Pinpoint the cell where the given text exists, returning its [X, Y] midpoint coordinate. 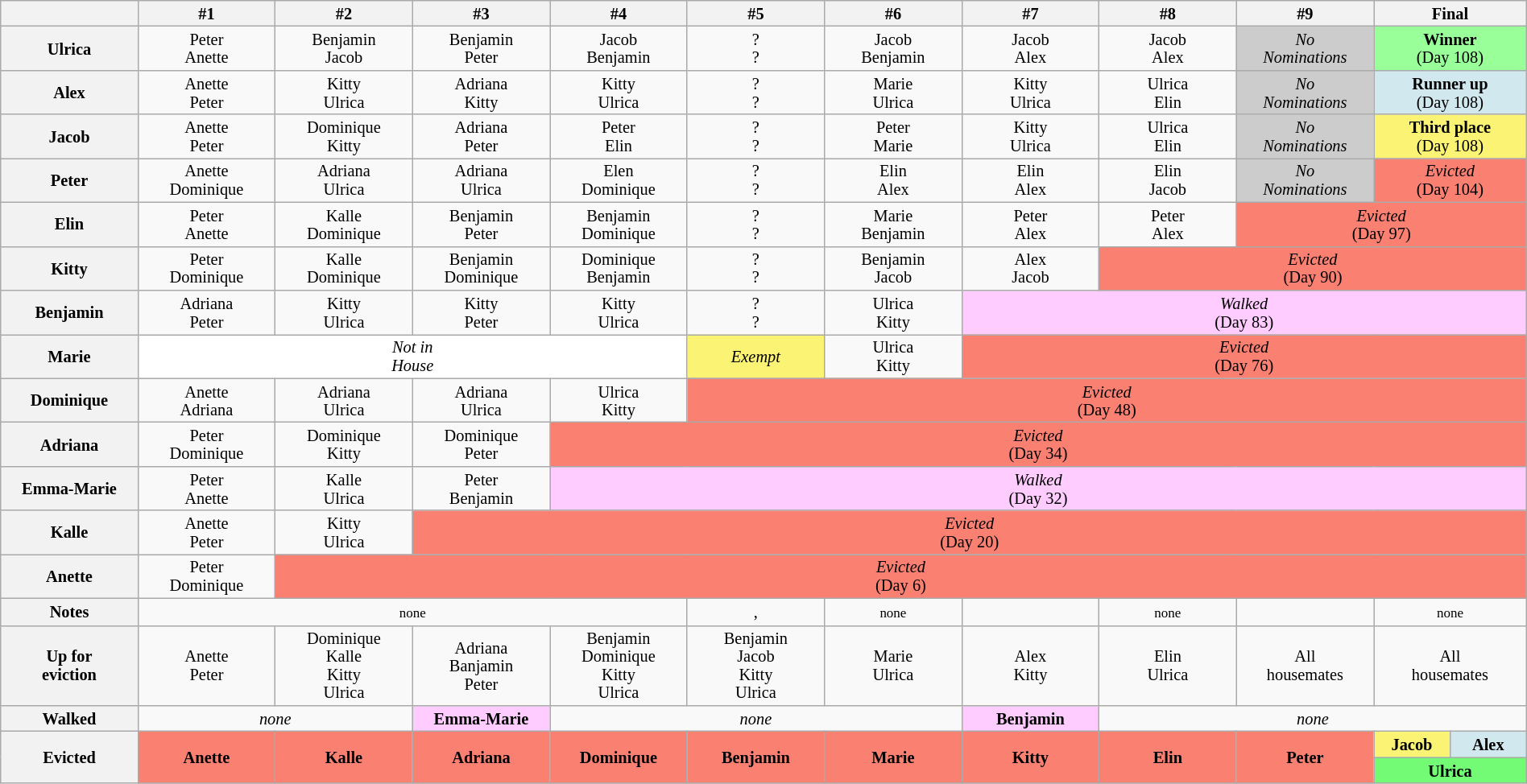
Walked(Day 83) [1244, 312]
AlexJacob [1030, 269]
Evicted(Day 20) [970, 533]
AdrianaKitty [481, 92]
#8 [1168, 13]
ElenDominique [619, 180]
Evicted(Day 48) [1107, 401]
#5 [755, 13]
DominiqueBenjamin [619, 269]
PeterElin [619, 137]
Exempt [755, 356]
MarieBenjamin [893, 224]
BenjaminDominiqueKittyUlrica [619, 666]
ElinJacob [1168, 180]
Evicted(Day 97) [1381, 224]
#3 [481, 13]
Winner(Day 108) [1450, 48]
BenjaminJacobKittyUlrica [755, 666]
Evicted(Day 6) [901, 576]
DominiqueKalleKittyUlrica [344, 666]
Evicted(Day 76) [1244, 356]
#7 [1030, 13]
Runner up(Day 108) [1450, 92]
KalleUlrica [344, 488]
Notes [69, 612]
AnetteAdriana [206, 401]
AnetteDominique [206, 180]
Up foreviction [69, 666]
Walked(Day 32) [1039, 488]
AlexKitty [1030, 666]
#6 [893, 13]
#1 [206, 13]
Not inHouse [412, 356]
#9 [1305, 13]
Evicted(Day 34) [1039, 444]
DominiquePeter [481, 444]
Evicted(Day 104) [1450, 180]
#4 [619, 13]
Evicted [69, 757]
Walked [69, 718]
Final [1450, 13]
Third place(Day 108) [1450, 137]
#2 [344, 13]
PeterBenjamin [481, 488]
PeterMarie [893, 137]
ElinUlrica [1168, 666]
Evicted(Day 90) [1313, 269]
, [755, 612]
KittyPeter [481, 312]
AdrianaBanjaminPeter [481, 666]
